Provide the [x, y] coordinate of the cell's center where the given text is located.  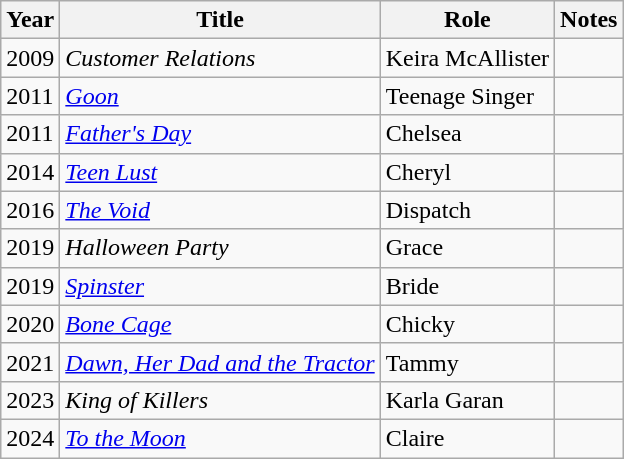
Teenage Singer [467, 96]
Bone Cage [220, 324]
2023 [30, 400]
Chelsea [467, 134]
Title [220, 20]
2009 [30, 58]
Goon [220, 96]
Dispatch [467, 210]
2016 [30, 210]
Notes [589, 20]
Karla Garan [467, 400]
Grace [467, 248]
King of Killers [220, 400]
2021 [30, 362]
2014 [30, 172]
Keira McAllister [467, 58]
Father's Day [220, 134]
Bride [467, 286]
Cheryl [467, 172]
Spinster [220, 286]
To the Moon [220, 438]
Role [467, 20]
The Void [220, 210]
2020 [30, 324]
Customer Relations [220, 58]
2024 [30, 438]
Tammy [467, 362]
Chicky [467, 324]
Claire [467, 438]
Halloween Party [220, 248]
Teen Lust [220, 172]
Dawn, Her Dad and the Tractor [220, 362]
Year [30, 20]
